Return the (x, y) coordinate for the center point of the cell that contains the specified text.  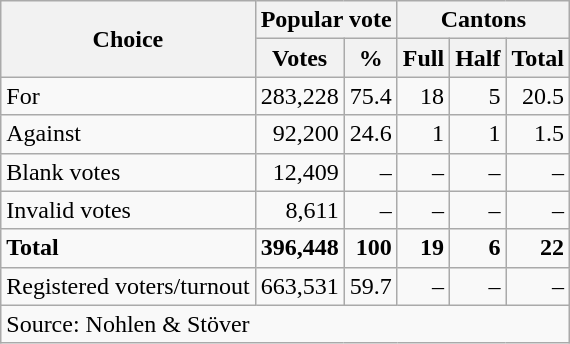
% (370, 58)
Half (478, 58)
20.5 (538, 96)
396,448 (300, 248)
12,409 (300, 172)
Votes (300, 58)
Against (128, 134)
8,611 (300, 210)
Full (423, 58)
For (128, 96)
663,531 (300, 286)
Popular vote (326, 20)
Cantons (483, 20)
Blank votes (128, 172)
22 (538, 248)
Registered voters/turnout (128, 286)
1.5 (538, 134)
Invalid votes (128, 210)
24.6 (370, 134)
75.4 (370, 96)
92,200 (300, 134)
6 (478, 248)
283,228 (300, 96)
18 (423, 96)
59.7 (370, 286)
5 (478, 96)
19 (423, 248)
Source: Nohlen & Stöver (286, 324)
Choice (128, 39)
100 (370, 248)
